Find where the given text appears and provide that cell's center as [x, y] coordinate. 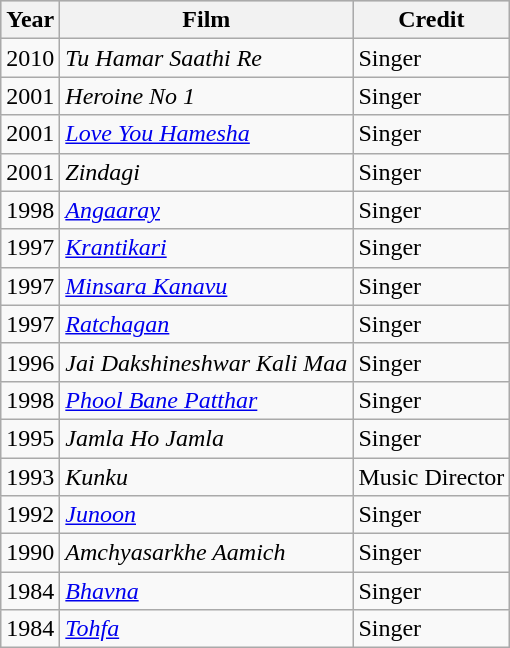
Love You Hamesha [206, 134]
Jamla Ho Jamla [206, 438]
Zindagi [206, 172]
1992 [30, 515]
Film [206, 20]
Krantikari [206, 248]
Heroine No 1 [206, 96]
Junoon [206, 515]
Jai Dakshineshwar Kali Maa [206, 362]
1995 [30, 438]
Angaaray [206, 210]
Tohfa [206, 629]
Phool Bane Patthar [206, 400]
Amchyasarkhe Aamich [206, 553]
Credit [432, 20]
Bhavna [206, 591]
Year [30, 20]
Ratchagan [206, 324]
Music Director [432, 477]
Kunku [206, 477]
1996 [30, 362]
2010 [30, 58]
1990 [30, 553]
1993 [30, 477]
Minsara Kanavu [206, 286]
Tu Hamar Saathi Re [206, 58]
